Determine the (x, y) coordinate at the center of the cell enclosing the given text.  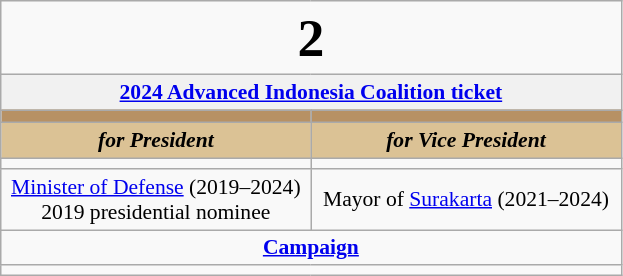
Campaign (311, 248)
for Vice President (466, 141)
2024 Advanced Indonesia Coalition ticket (311, 92)
for President (156, 141)
Minister of Defense (2019–2024)2019 presidential nominee (156, 200)
2 (311, 38)
Mayor of Surakarta (2021–2024) (466, 200)
